Return [x, y] of the center of cell containing provided text 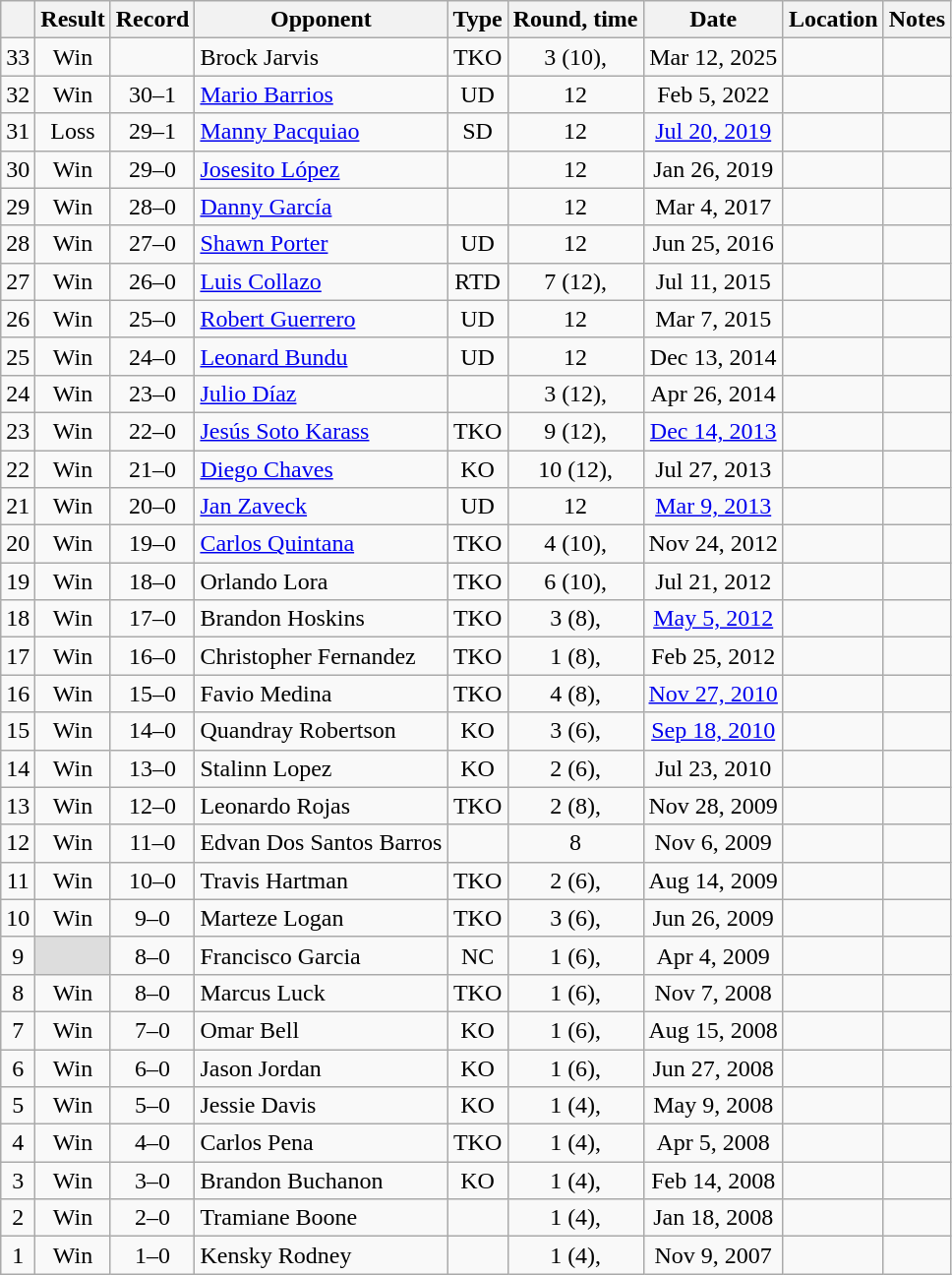
11 [18, 880]
6 [18, 1067]
20–0 [152, 507]
Josesito López [321, 169]
26–0 [152, 281]
Carlos Quintana [321, 544]
Mario Barrios [321, 94]
Favio Medina [321, 694]
Apr 4, 2009 [713, 955]
SD [478, 132]
15–0 [152, 694]
Jun 25, 2016 [713, 244]
24–0 [152, 356]
Dec 13, 2014 [713, 356]
Feb 5, 2022 [713, 94]
Jesús Soto Karass [321, 431]
3 (12), [575, 394]
Apr 5, 2008 [713, 1143]
Marteze Logan [321, 918]
5–0 [152, 1106]
25 [18, 356]
Danny García [321, 207]
9–0 [152, 918]
13 [18, 806]
29–1 [152, 132]
16 [18, 694]
Tramiane Boone [321, 1218]
4 (10), [575, 544]
Mar 12, 2025 [713, 57]
14 [18, 768]
Brandon Buchanon [321, 1181]
Nov 6, 2009 [713, 843]
Round, time [575, 20]
Nov 27, 2010 [713, 694]
7 (12), [575, 281]
4 [18, 1143]
18–0 [152, 581]
3 [18, 1181]
Marcus Luck [321, 993]
Julio Díaz [321, 394]
Kensky Rodney [321, 1255]
6 (10), [575, 581]
12–0 [152, 806]
Aug 14, 2009 [713, 880]
9 [18, 955]
Opponent [321, 20]
28 [18, 244]
Carlos Pena [321, 1143]
Leonard Bundu [321, 356]
Nov 24, 2012 [713, 544]
24 [18, 394]
Mar 9, 2013 [713, 507]
19 [18, 581]
Brandon Hoskins [321, 619]
Christopher Fernandez [321, 656]
Feb 14, 2008 [713, 1181]
Jul 20, 2019 [713, 132]
3–0 [152, 1181]
10 (12), [575, 469]
Jessie Davis [321, 1106]
Edvan Dos Santos Barros [321, 843]
Aug 15, 2008 [713, 1030]
Result [73, 20]
21 [18, 507]
29–0 [152, 169]
6–0 [152, 1067]
4–0 [152, 1143]
Shawn Porter [321, 244]
1–0 [152, 1255]
Orlando Lora [321, 581]
Notes [917, 20]
18 [18, 619]
29 [18, 207]
Mar 4, 2017 [713, 207]
Jul 23, 2010 [713, 768]
Francisco Garcia [321, 955]
22–0 [152, 431]
2 [18, 1218]
32 [18, 94]
Date [713, 20]
Jason Jordan [321, 1067]
Nov 7, 2008 [713, 993]
15 [18, 731]
Mar 7, 2015 [713, 319]
14–0 [152, 731]
19–0 [152, 544]
25–0 [152, 319]
16–0 [152, 656]
7–0 [152, 1030]
Apr 26, 2014 [713, 394]
Brock Jarvis [321, 57]
9 (12), [575, 431]
Dec 14, 2013 [713, 431]
Nov 28, 2009 [713, 806]
31 [18, 132]
Record [152, 20]
2–0 [152, 1218]
Jul 21, 2012 [713, 581]
Jan 18, 2008 [713, 1218]
Sep 18, 2010 [713, 731]
30 [18, 169]
5 [18, 1106]
4 (8), [575, 694]
Omar Bell [321, 1030]
Location [833, 20]
11–0 [152, 843]
Jan 26, 2019 [713, 169]
28–0 [152, 207]
10 [18, 918]
Travis Hartman [321, 880]
33 [18, 57]
1 [18, 1255]
Jul 27, 2013 [713, 469]
26 [18, 319]
10–0 [152, 880]
7 [18, 1030]
Quandray Robertson [321, 731]
Jun 27, 2008 [713, 1067]
27 [18, 281]
23–0 [152, 394]
Loss [73, 132]
Jun 26, 2009 [713, 918]
Jan Zaveck [321, 507]
21–0 [152, 469]
20 [18, 544]
May 9, 2008 [713, 1106]
Stalinn Lopez [321, 768]
17–0 [152, 619]
Jul 11, 2015 [713, 281]
3 (10), [575, 57]
Robert Guerrero [321, 319]
27–0 [152, 244]
Leonardo Rojas [321, 806]
Diego Chaves [321, 469]
RTD [478, 281]
Type [478, 20]
3 (8), [575, 619]
Feb 25, 2012 [713, 656]
17 [18, 656]
Nov 9, 2007 [713, 1255]
Manny Pacquiao [321, 132]
May 5, 2012 [713, 619]
1 (8), [575, 656]
NC [478, 955]
Luis Collazo [321, 281]
2 (8), [575, 806]
23 [18, 431]
30–1 [152, 94]
22 [18, 469]
13–0 [152, 768]
